Scan for the cell matching the given text and deliver its [x, y] coordinate at center. 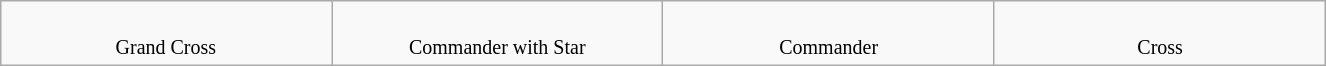
Commander with Star [498, 34]
Grand Cross [166, 34]
Cross [1160, 34]
Commander [828, 34]
